Output the [X, Y] coordinate of the center of the cell containing the given text.  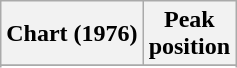
Chart (1976) [72, 34]
Peakposition [189, 34]
